Return [x, y] of the center of cell containing provided text 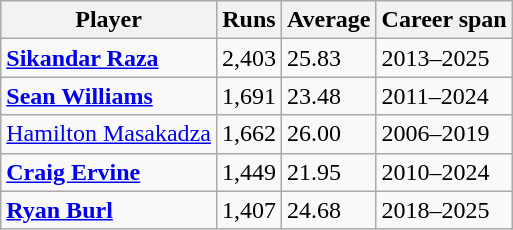
Runs [248, 20]
1,662 [248, 134]
23.48 [328, 96]
2011–2024 [444, 96]
25.83 [328, 58]
Ryan Burl [109, 210]
1,449 [248, 172]
1,407 [248, 210]
2013–2025 [444, 58]
26.00 [328, 134]
24.68 [328, 210]
Average [328, 20]
Craig Ervine [109, 172]
Sean Williams [109, 96]
Player [109, 20]
2,403 [248, 58]
2018–2025 [444, 210]
Hamilton Masakadza [109, 134]
Sikandar Raza [109, 58]
2006–2019 [444, 134]
21.95 [328, 172]
Career span [444, 20]
1,691 [248, 96]
2010–2024 [444, 172]
